For the text-containing cell, return its midpoint in (X, Y) coordinate format. 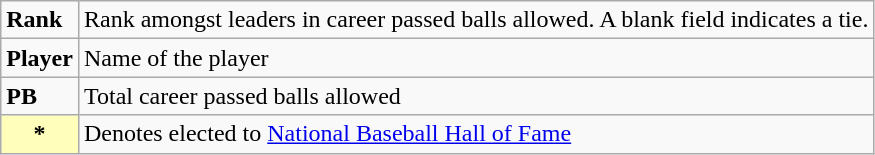
PB (40, 96)
Total career passed balls allowed (476, 96)
Rank amongst leaders in career passed balls allowed. A blank field indicates a tie. (476, 20)
Denotes elected to National Baseball Hall of Fame (476, 134)
Player (40, 58)
* (40, 134)
Name of the player (476, 58)
Rank (40, 20)
